Extract the [X, Y] coordinate from the center of the cell holding the provided text.  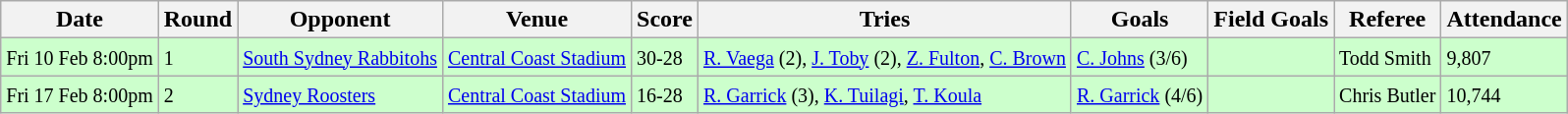
R. Garrick (4/6) [1140, 94]
Sydney Roosters [340, 94]
16-28 [665, 94]
9,807 [1504, 57]
Round [197, 20]
Field Goals [1271, 20]
Fri 17 Feb 8:00pm [80, 94]
C. Johns (3/6) [1140, 57]
South Sydney Rabbitohs [340, 57]
R. Vaega (2), J. Toby (2), Z. Fulton, C. Brown [884, 57]
Fri 10 Feb 8:00pm [80, 57]
Opponent [340, 20]
Date [80, 20]
R. Garrick (3), K. Tuilagi, T. Koula [884, 94]
2 [197, 94]
Score [665, 20]
Attendance [1504, 20]
1 [197, 57]
10,744 [1504, 94]
30-28 [665, 57]
Venue [536, 20]
Tries [884, 20]
Chris Butler [1387, 94]
Referee [1387, 20]
Todd Smith [1387, 57]
Goals [1140, 20]
